Detect which cell encompasses the target text, then output its (X, Y) center coordinate. 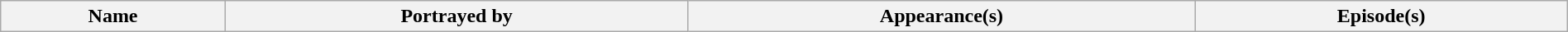
Name (113, 16)
Portrayed by (457, 16)
Appearance(s) (941, 16)
Episode(s) (1381, 16)
